For the text-containing cell, return its midpoint in (X, Y) coordinate format. 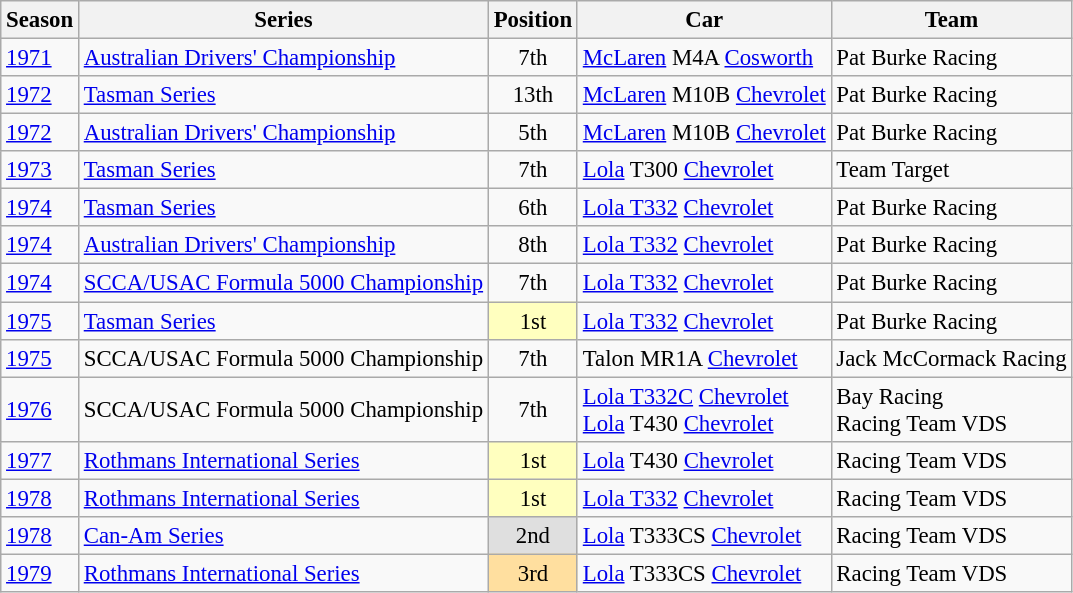
1979 (40, 573)
Can-Am Series (283, 536)
McLaren M4A Cosworth (704, 58)
5th (532, 133)
1971 (40, 58)
Car (704, 20)
3rd (532, 573)
Lola T430 Chevrolet (704, 460)
Team Target (952, 170)
Series (283, 20)
13th (532, 95)
6th (532, 208)
1977 (40, 460)
Lola T300 Chevrolet (704, 170)
Position (532, 20)
Season (40, 20)
1976 (40, 410)
Jack McCormack Racing (952, 358)
Lola T332C ChevroletLola T430 Chevrolet (704, 410)
Bay Racing Racing Team VDS (952, 410)
Team (952, 20)
8th (532, 245)
Talon MR1A Chevrolet (704, 358)
2nd (532, 536)
1973 (40, 170)
